Provide the [x, y] coordinate of the cell's center where the given text is located.  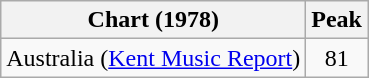
81 [337, 58]
Chart (1978) [154, 20]
Australia (Kent Music Report) [154, 58]
Peak [337, 20]
